Return the [x, y] coordinate for the center point of the cell that contains the specified text.  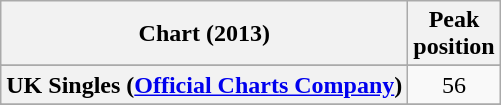
56 [454, 85]
UK Singles (Official Charts Company) [204, 85]
Chart (2013) [204, 34]
Peakposition [454, 34]
